Determine the [x, y] coordinate at the center of the cell enclosing the given text.  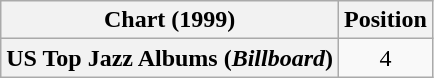
4 [386, 58]
Position [386, 20]
Chart (1999) [170, 20]
US Top Jazz Albums (Billboard) [170, 58]
